Locate the cell with the specified text and output its [x, y] center coordinate. 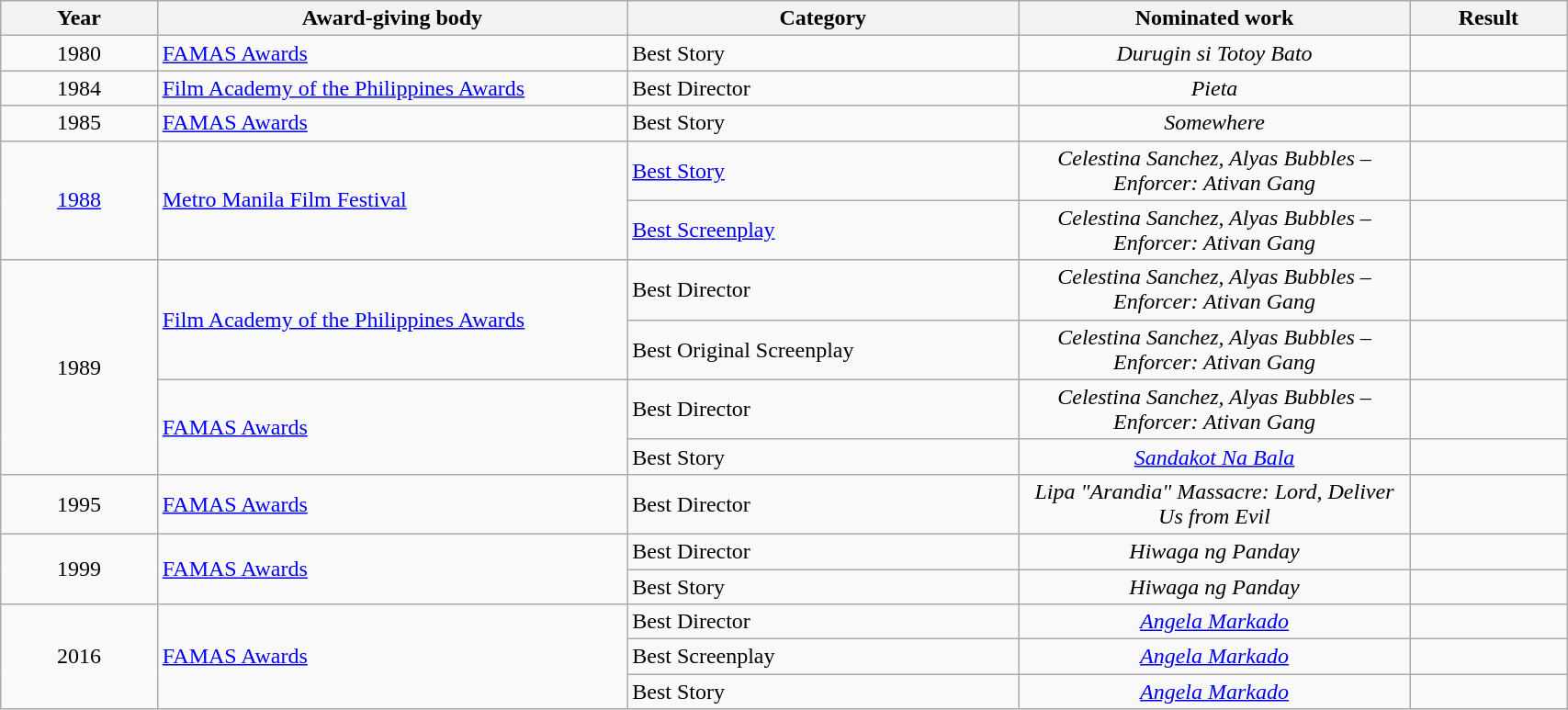
Metro Manila Film Festival [391, 200]
Category [823, 18]
Lipa "Arandia" Massacre: Lord, Deliver Us from Evil [1214, 503]
Durugin si Totoy Bato [1214, 53]
Award-giving body [391, 18]
1989 [79, 367]
2016 [79, 657]
Pieta [1214, 88]
Year [79, 18]
Nominated work [1214, 18]
Result [1488, 18]
1984 [79, 88]
1985 [79, 123]
1995 [79, 503]
1988 [79, 200]
Sandakot Na Bala [1214, 456]
Somewhere [1214, 123]
Best Original Screenplay [823, 349]
1980 [79, 53]
1999 [79, 569]
